Pinpoint the cell where the given text exists, returning its [x, y] midpoint coordinate. 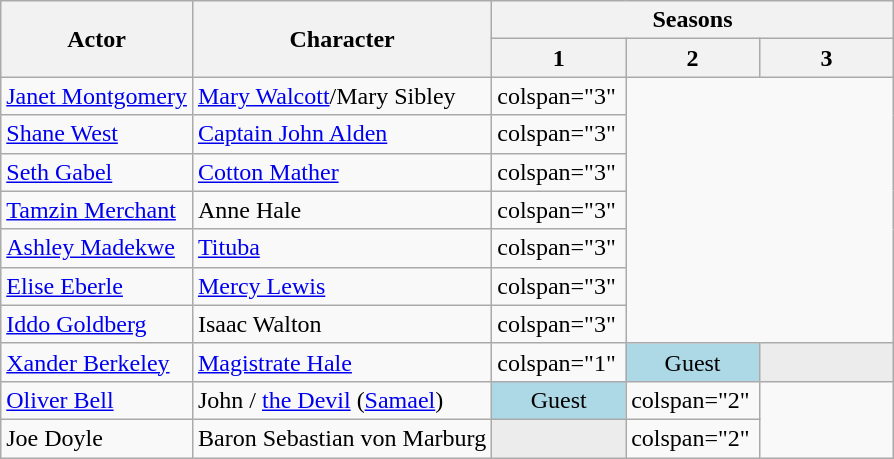
Xander Berkeley [97, 362]
Ashley Madekwe [97, 248]
Janet Montgomery [97, 96]
colspan="1" [559, 362]
Mary Walcott/Mary Sibley [342, 96]
John / the Devil (Samael) [342, 400]
Elise Eberle [97, 286]
Baron Sebastian von Marburg [342, 438]
Tituba [342, 248]
Captain John Alden [342, 134]
Seasons [693, 20]
Cotton Mather [342, 172]
Tamzin Merchant [97, 210]
1 [559, 58]
Character [342, 39]
Iddo Goldberg [97, 324]
Magistrate Hale [342, 362]
Shane West [97, 134]
Anne Hale [342, 210]
Actor [97, 39]
Isaac Walton [342, 324]
Joe Doyle [97, 438]
2 [693, 58]
Seth Gabel [97, 172]
Oliver Bell [97, 400]
3 [826, 58]
Mercy Lewis [342, 286]
